Scan for the cell matching the given text and deliver its [x, y] coordinate at center. 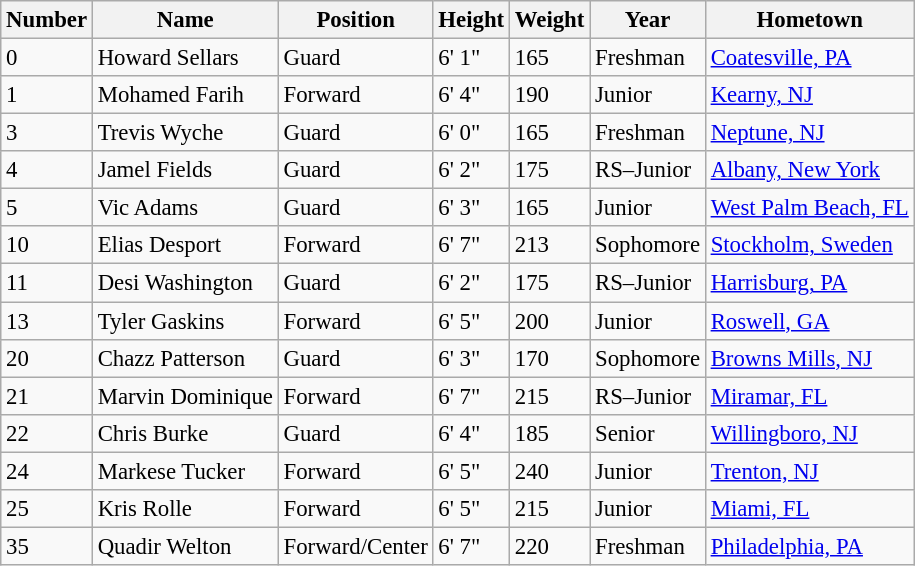
Philadelphia, PA [810, 546]
Miramar, FL [810, 396]
Trenton, NJ [810, 471]
Number [47, 20]
Kris Rolle [185, 509]
Coatesville, PA [810, 58]
Tyler Gaskins [185, 321]
Howard Sellars [185, 58]
21 [47, 396]
West Palm Beach, FL [810, 208]
Forward/Center [356, 546]
Roswell, GA [810, 321]
Markese Tucker [185, 471]
6' 1" [471, 58]
22 [47, 433]
13 [47, 321]
Desi Washington [185, 283]
0 [47, 58]
220 [549, 546]
Harrisburg, PA [810, 283]
3 [47, 133]
Senior [648, 433]
Chazz Patterson [185, 358]
Height [471, 20]
6' 0" [471, 133]
Hometown [810, 20]
Trevis Wyche [185, 133]
20 [47, 358]
213 [549, 245]
Mohamed Farih [185, 95]
Chris Burke [185, 433]
Marvin Dominique [185, 396]
Weight [549, 20]
Year [648, 20]
Albany, New York [810, 170]
Neptune, NJ [810, 133]
Willingboro, NJ [810, 433]
Jamel Fields [185, 170]
190 [549, 95]
Stockholm, Sweden [810, 245]
35 [47, 546]
1 [47, 95]
Position [356, 20]
24 [47, 471]
4 [47, 170]
Kearny, NJ [810, 95]
240 [549, 471]
5 [47, 208]
25 [47, 509]
11 [47, 283]
Elias Desport [185, 245]
10 [47, 245]
Vic Adams [185, 208]
200 [549, 321]
Name [185, 20]
170 [549, 358]
Miami, FL [810, 509]
Quadir Welton [185, 546]
Browns Mills, NJ [810, 358]
185 [549, 433]
